Pinpoint the cell where the given text exists, returning its [x, y] midpoint coordinate. 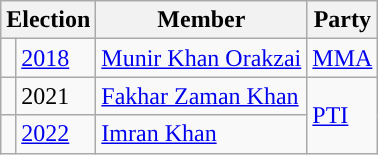
Imran Khan [202, 134]
Munir Khan Orakzai [202, 58]
2022 [56, 134]
Fakhar Zaman Khan [202, 96]
Party [342, 20]
PTI [342, 115]
2021 [56, 96]
2018 [56, 58]
MMA [342, 58]
Election [48, 20]
Member [202, 20]
